Capture the cell that displays the provided text and extract its [X, Y] central coordinate. 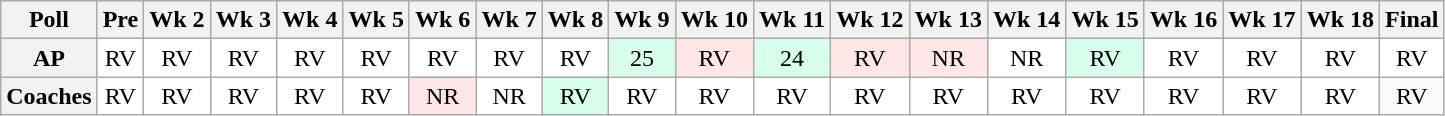
Wk 6 [442, 20]
Wk 2 [177, 20]
Wk 16 [1183, 20]
Wk 12 [870, 20]
25 [642, 58]
Wk 14 [1026, 20]
Wk 8 [575, 20]
Wk 3 [243, 20]
Wk 10 [714, 20]
Wk 13 [948, 20]
Poll [49, 20]
Wk 15 [1105, 20]
Wk 17 [1262, 20]
AP [49, 58]
Wk 7 [509, 20]
Wk 5 [376, 20]
Wk 4 [310, 20]
Wk 18 [1340, 20]
Wk 9 [642, 20]
24 [792, 58]
Pre [120, 20]
Wk 11 [792, 20]
Coaches [49, 96]
Final [1412, 20]
